Locate the cell with the specified text and output its (x, y) center coordinate. 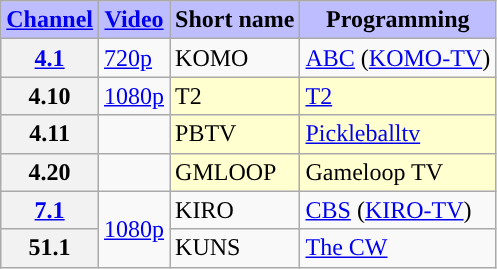
CBS (KIRO-TV) (398, 210)
Pickleballtv (398, 134)
720p (134, 58)
Video (134, 20)
GMLOOP (235, 172)
KUNS (235, 248)
4.10 (50, 96)
4.20 (50, 172)
KIRO (235, 210)
Programming (398, 20)
PBTV (235, 134)
4.1 (50, 58)
KOMO (235, 58)
ABC (KOMO-TV) (398, 58)
The CW (398, 248)
Gameloop TV (398, 172)
7.1 (50, 210)
4.11 (50, 134)
Short name (235, 20)
Channel (50, 20)
51.1 (50, 248)
